Detect which cell encompasses the target text, then output its (X, Y) center coordinate. 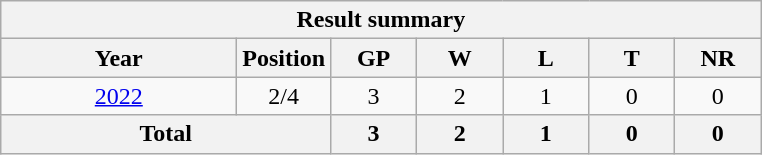
GP (374, 58)
NR (718, 58)
Position (284, 58)
Result summary (381, 20)
Year (119, 58)
T (632, 58)
Total (166, 134)
2/4 (284, 96)
2022 (119, 96)
W (460, 58)
L (546, 58)
